Scan for the cell matching the given text and deliver its (x, y) coordinate at center. 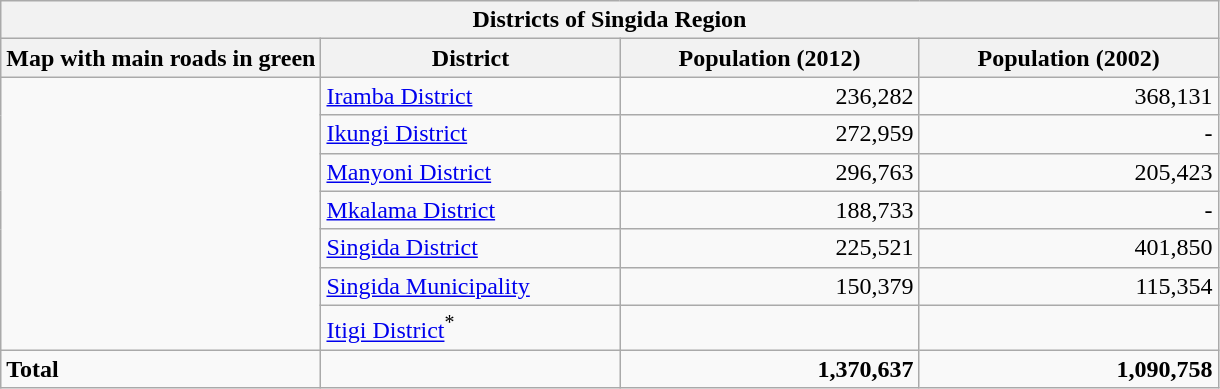
296,763 (770, 172)
Mkalama District (470, 210)
150,379 (770, 286)
115,354 (1068, 286)
Population (2002) (1068, 58)
225,521 (770, 248)
401,850 (1068, 248)
1,090,758 (1068, 369)
Population (2012) (770, 58)
Singida Municipality (470, 286)
District (470, 58)
Total (161, 369)
236,282 (770, 96)
Map with main roads in green (161, 58)
272,959 (770, 134)
Ikungi District (470, 134)
Iramba District (470, 96)
Itigi District* (470, 328)
Districts of Singida Region (610, 20)
Manyoni District (470, 172)
368,131 (1068, 96)
205,423 (1068, 172)
1,370,637 (770, 369)
188,733 (770, 210)
Singida District (470, 248)
